Provide the [x, y] coordinate of the cell's center where the given text is located.  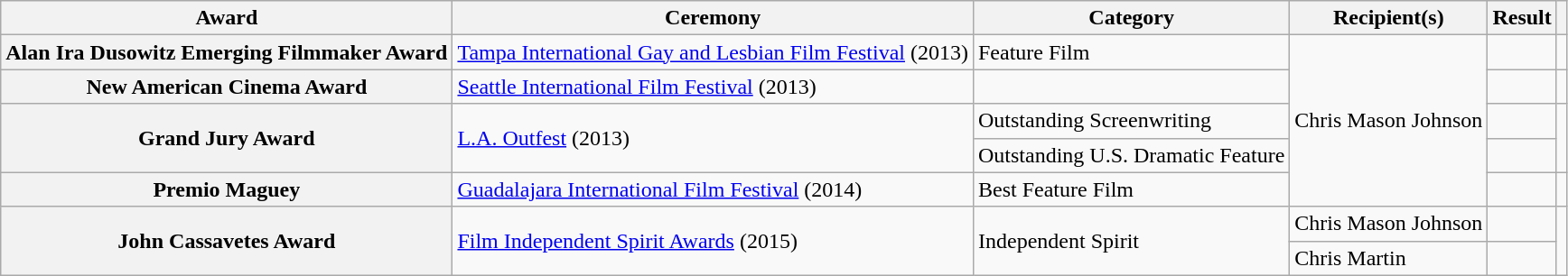
Best Feature Film [1131, 189]
Category [1131, 18]
Outstanding Screenwriting [1131, 121]
Tampa International Gay and Lesbian Film Festival (2013) [714, 52]
John Cassavetes Award [227, 241]
Premio Maguey [227, 189]
Seattle International Film Festival (2013) [714, 87]
L.A. Outfest (2013) [714, 138]
New American Cinema Award [227, 87]
Award [227, 18]
Ceremony [714, 18]
Feature Film [1131, 52]
Result [1522, 18]
Guadalajara International Film Festival (2014) [714, 189]
Chris Martin [1389, 258]
Alan Ira Dusowitz Emerging Filmmaker Award [227, 52]
Outstanding U.S. Dramatic Feature [1131, 155]
Film Independent Spirit Awards (2015) [714, 241]
Recipient(s) [1389, 18]
Grand Jury Award [227, 138]
Independent Spirit [1131, 241]
